Capture the cell that displays the provided text and extract its (x, y) central coordinate. 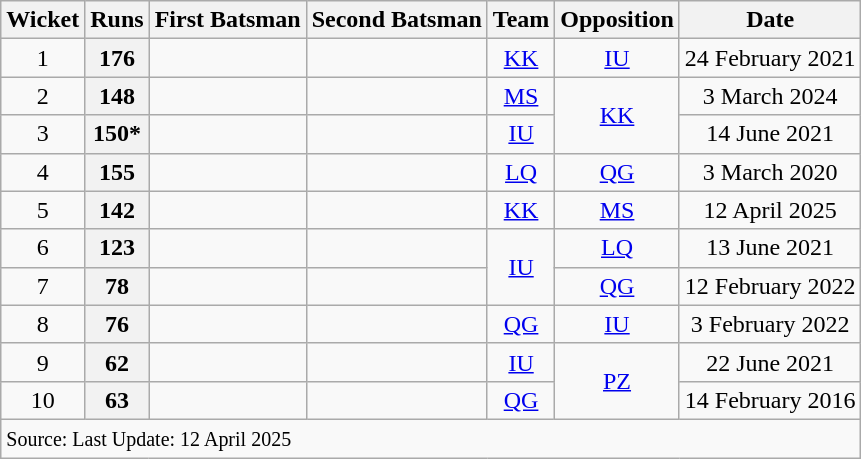
142 (117, 210)
78 (117, 286)
148 (117, 96)
22 June 2021 (770, 362)
9 (43, 362)
7 (43, 286)
PZ (617, 381)
Source: Last Update: 12 April 2025 (431, 438)
3 March 2024 (770, 96)
12 April 2025 (770, 210)
2 (43, 96)
5 (43, 210)
Team (521, 20)
Wicket (43, 20)
14 June 2021 (770, 134)
63 (117, 400)
150* (117, 134)
76 (117, 324)
3 (43, 134)
10 (43, 400)
3 March 2020 (770, 172)
62 (117, 362)
Runs (117, 20)
4 (43, 172)
3 February 2022 (770, 324)
8 (43, 324)
14 February 2016 (770, 400)
13 June 2021 (770, 248)
Opposition (617, 20)
Second Batsman (396, 20)
First Batsman (228, 20)
12 February 2022 (770, 286)
1 (43, 58)
176 (117, 58)
6 (43, 248)
24 February 2021 (770, 58)
155 (117, 172)
Date (770, 20)
123 (117, 248)
